Return the (X, Y) coordinate for the center point of the cell that contains the specified text.  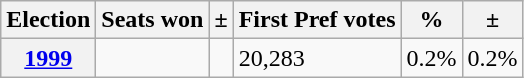
20,283 (317, 58)
Seats won (152, 20)
% (432, 20)
Election (48, 20)
1999 (48, 58)
First Pref votes (317, 20)
